Output the [x, y] coordinate of the center of the cell containing the given text.  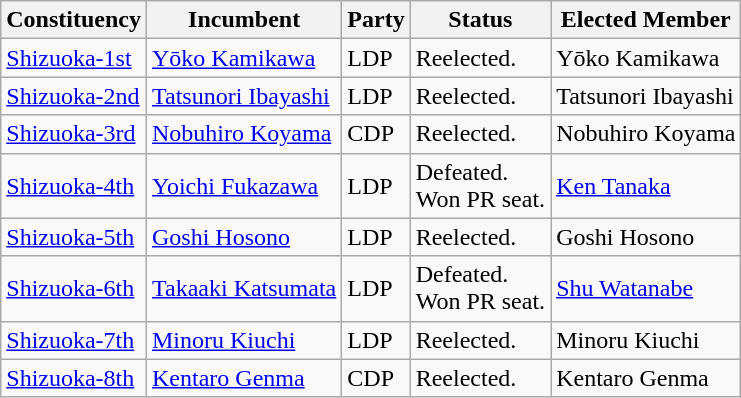
Ken Tanaka [646, 186]
Shizuoka-2nd [74, 96]
Takaaki Katsumata [244, 288]
Shizuoka-7th [74, 340]
Yoichi Fukazawa [244, 186]
Shizuoka-6th [74, 288]
Shizuoka-4th [74, 186]
Shizuoka-5th [74, 237]
Constituency [74, 20]
Shu Watanabe [646, 288]
Shizuoka-3rd [74, 134]
Party [376, 20]
Incumbent [244, 20]
Shizuoka-8th [74, 378]
Shizuoka-1st [74, 58]
Elected Member [646, 20]
Status [480, 20]
